Detect which cell encompasses the target text, then output its (X, Y) center coordinate. 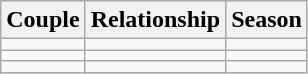
Couple (43, 20)
Relationship (155, 20)
Season (267, 20)
